Output the (X, Y) coordinate of the center of the cell containing the given text.  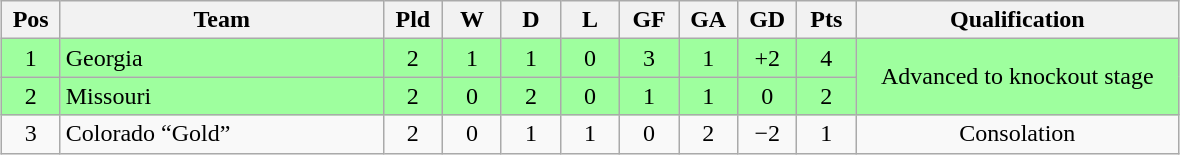
−2 (768, 134)
GF (650, 20)
Consolation (1018, 134)
Advanced to knockout stage (1018, 77)
Colorado “Gold” (222, 134)
GD (768, 20)
+2 (768, 58)
GA (708, 20)
W (472, 20)
Pld (412, 20)
Georgia (222, 58)
Missouri (222, 96)
Team (222, 20)
L (590, 20)
D (530, 20)
4 (826, 58)
Pts (826, 20)
Pos (30, 20)
Qualification (1018, 20)
